Find where the given text appears and provide that cell's center as (X, Y) coordinate. 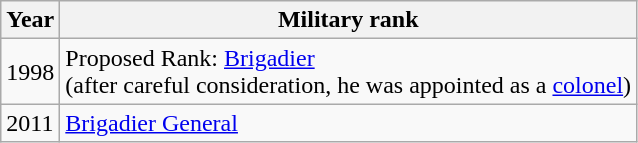
Year (30, 20)
Brigadier General (348, 123)
1998 (30, 72)
Military rank (348, 20)
2011 (30, 123)
Proposed Rank: Brigadier (after careful consideration, he was appointed as a colonel) (348, 72)
